Provide the (X, Y) coordinate of the cell's center where the given text is located.  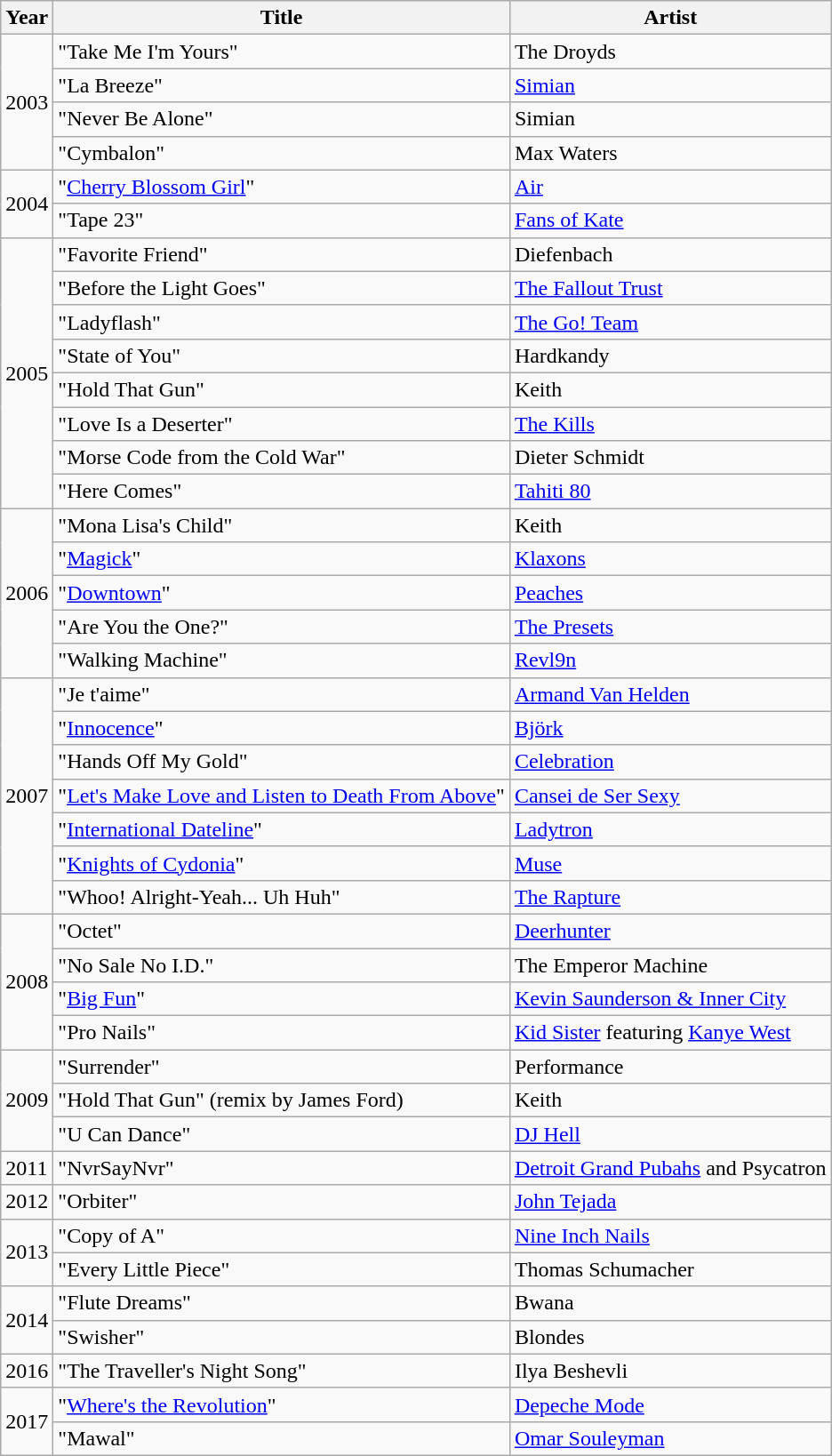
2012 (27, 1202)
"Cherry Blossom Girl" (282, 187)
"Copy of A" (282, 1236)
The Presets (670, 627)
"Favorite Friend" (282, 254)
"Are You the One?" (282, 627)
Nine Inch Nails (670, 1236)
"Hold That Gun" (282, 389)
Kevin Saunderson & Inner City (670, 999)
Fans of Kate (670, 220)
Kid Sister featuring Kanye West (670, 1033)
2007 (27, 796)
"Every Little Piece" (282, 1269)
"Whoo! Alright-Yeah... Uh Huh" (282, 897)
"Morse Code from the Cold War" (282, 458)
Year (27, 18)
"Flute Dreams" (282, 1303)
2011 (27, 1168)
"Love Is a Deserter" (282, 424)
"Magick" (282, 559)
"Knights of Cydonia" (282, 863)
"Downtown" (282, 593)
"Mawal" (282, 1438)
The Fallout Trust (670, 288)
"Ladyflash" (282, 322)
Armand Van Helden (670, 694)
"Take Me I'm Yours" (282, 52)
"Here Comes" (282, 492)
Omar Souleyman (670, 1438)
2004 (27, 204)
"State of You" (282, 356)
The Rapture (670, 897)
"Cymbalon" (282, 153)
Ilya Beshevli (670, 1371)
Performance (670, 1067)
The Emperor Machine (670, 964)
Artist (670, 18)
Dieter Schmidt (670, 458)
"International Dateline" (282, 829)
"Octet" (282, 931)
Depeche Mode (670, 1404)
"NvrSayNvr" (282, 1168)
"Pro Nails" (282, 1033)
"Let's Make Love and Listen to Death From Above" (282, 796)
"Tape 23" (282, 220)
Blondes (670, 1337)
"U Can Dance" (282, 1134)
John Tejada (670, 1202)
"Walking Machine" (282, 660)
"Orbiter" (282, 1202)
"Big Fun" (282, 999)
Thomas Schumacher (670, 1269)
Detroit Grand Pubahs and Psycatron (670, 1168)
Tahiti 80 (670, 492)
2008 (27, 981)
2014 (27, 1320)
"Swisher" (282, 1337)
Björk (670, 728)
"Hands Off My Gold" (282, 762)
Air (670, 187)
Bwana (670, 1303)
Diefenbach (670, 254)
"Surrender" (282, 1067)
DJ Hell (670, 1134)
"Je t'aime" (282, 694)
The Go! Team (670, 322)
The Kills (670, 424)
2003 (27, 102)
Max Waters (670, 153)
"Where's the Revolution" (282, 1404)
Revl9n (670, 660)
"Mona Lisa's Child" (282, 525)
Klaxons (670, 559)
Muse (670, 863)
"No Sale No I.D." (282, 964)
Title (282, 18)
Deerhunter (670, 931)
2016 (27, 1371)
Ladytron (670, 829)
2009 (27, 1100)
Cansei de Ser Sexy (670, 796)
"Hold That Gun" (remix by James Ford) (282, 1100)
Celebration (670, 762)
"La Breeze" (282, 85)
"Innocence" (282, 728)
Hardkandy (670, 356)
2013 (27, 1252)
Peaches (670, 593)
2005 (27, 372)
"Never Be Alone" (282, 119)
"The Traveller's Night Song" (282, 1371)
2017 (27, 1421)
"Before the Light Goes" (282, 288)
The Droyds (670, 52)
2006 (27, 593)
